Find where the given text appears and provide that cell's center as (X, Y) coordinate. 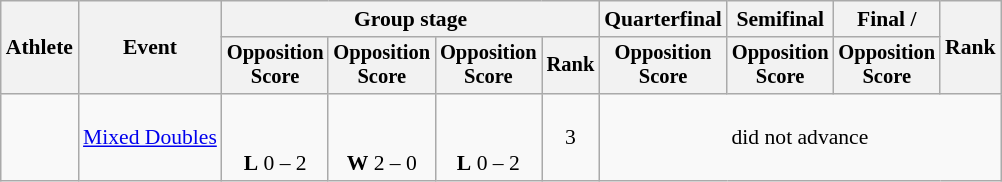
W 2 – 0 (382, 138)
Final / (886, 19)
Mixed Doubles (150, 138)
did not advance (800, 138)
Event (150, 48)
Athlete (40, 48)
Quarterfinal (663, 19)
3 (571, 138)
Semifinal (780, 19)
Group stage (410, 19)
